Provide the [X, Y] coordinate of the cell's center where the given text is located.  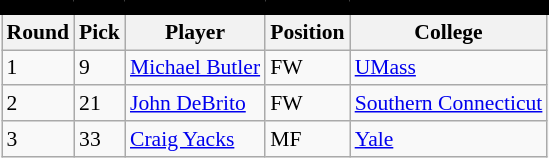
Position [307, 32]
Michael Butler [195, 68]
Player [195, 32]
33 [100, 139]
Yale [449, 139]
Pick [100, 32]
Craig Yacks [195, 139]
21 [100, 104]
John DeBrito [195, 104]
College [449, 32]
3 [38, 139]
9 [100, 68]
Round [38, 32]
1 [38, 68]
MF [307, 139]
2 [38, 104]
Southern Connecticut [449, 104]
UMass [449, 68]
